Return (X, Y) of the center of cell containing provided text 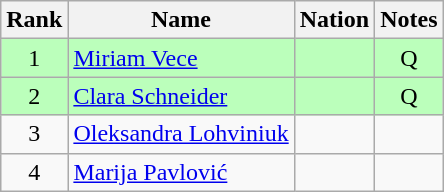
2 (34, 96)
Notes (409, 20)
Nation (334, 20)
Rank (34, 20)
Clara Schneider (181, 96)
4 (34, 172)
1 (34, 58)
Marija Pavlović (181, 172)
Name (181, 20)
Miriam Vece (181, 58)
Oleksandra Lohviniuk (181, 134)
3 (34, 134)
